Output the (x, y) coordinate of the center of the cell containing the given text.  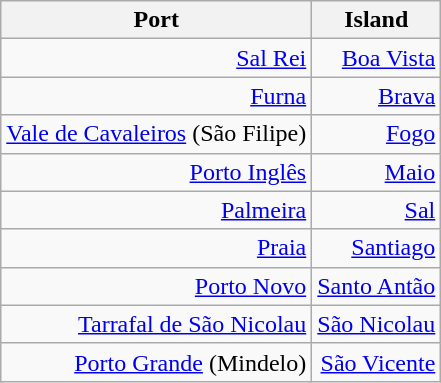
Tarrafal de São Nicolau (156, 324)
Sal Rei (156, 58)
Furna (156, 96)
Porto Grande (Mindelo) (156, 362)
Santo Antão (376, 286)
Fogo (376, 134)
Sal (376, 210)
Porto Novo (156, 286)
Brava (376, 96)
Maio (376, 172)
Port (156, 20)
Praia (156, 248)
Santiago (376, 248)
Vale de Cavaleiros (São Filipe) (156, 134)
Porto Inglês (156, 172)
Boa Vista (376, 58)
São Nicolau (376, 324)
Island (376, 20)
São Vicente (376, 362)
Palmeira (156, 210)
